Detect which cell encompasses the target text, then output its (x, y) center coordinate. 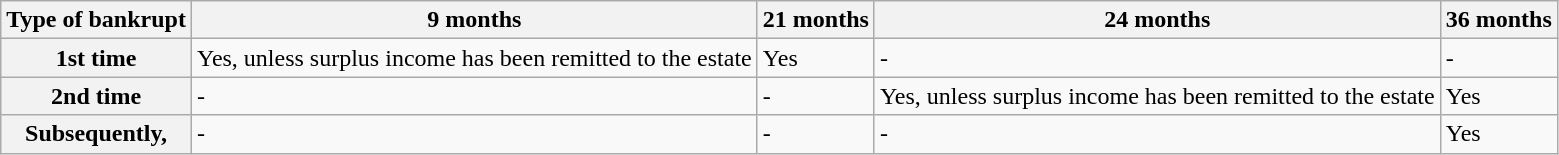
Type of bankrupt (96, 20)
1st time (96, 58)
Subsequently, (96, 134)
36 months (1498, 20)
9 months (474, 20)
24 months (1157, 20)
2nd time (96, 96)
21 months (816, 20)
